Return the [X, Y] coordinate for the center point of the cell that contains the specified text.  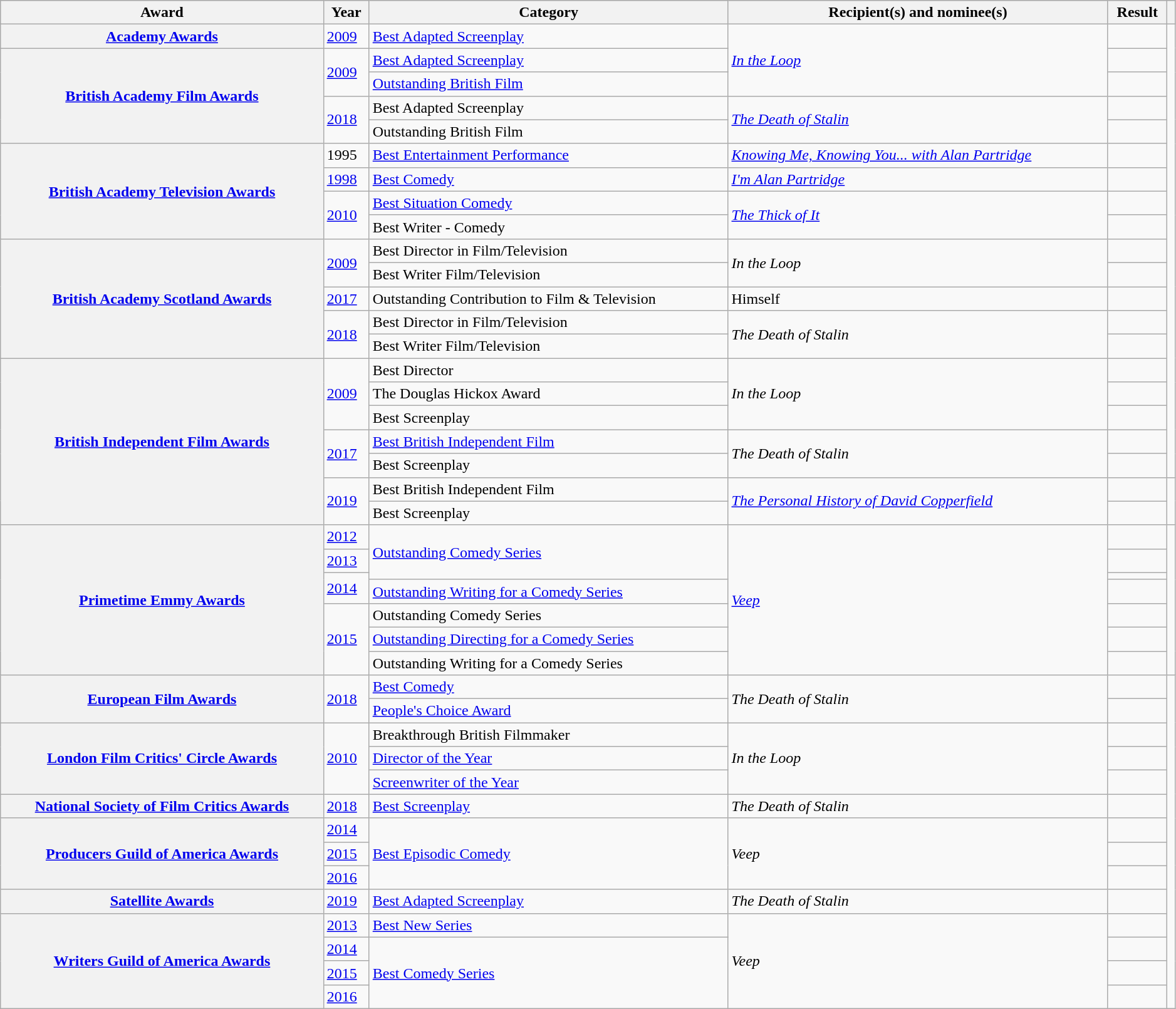
Category [549, 13]
Himself [918, 299]
Best Situation Comedy [549, 203]
The Thick of It [918, 215]
Outstanding Directing for a Comedy Series [549, 639]
National Society of Film Critics Awards [162, 806]
European Film Awards [162, 699]
Award [162, 13]
Best New Series [549, 925]
2012 [346, 537]
British Academy Television Awards [162, 191]
People's Choice Award [549, 711]
Best Entertainment Performance [549, 155]
Best Comedy Series [549, 973]
Screenwriter of the Year [549, 782]
1998 [346, 179]
Best Episodic Comedy [549, 854]
British Independent Film Awards [162, 442]
Outstanding Contribution to Film & Television [549, 299]
Director of the Year [549, 758]
The Personal History of David Copperfield [918, 501]
Recipient(s) and nominee(s) [918, 13]
London Film Critics' Circle Awards [162, 758]
1995 [346, 155]
Breakthrough British Filmmaker [549, 735]
I'm Alan Partridge [918, 179]
Writers Guild of America Awards [162, 961]
The Douglas Hickox Award [549, 394]
Best Director [549, 370]
Result [1138, 13]
Knowing Me, Knowing You... with Alan Partridge [918, 155]
British Academy Film Awards [162, 96]
Primetime Emmy Awards [162, 600]
Academy Awards [162, 36]
Best Writer - Comedy [549, 227]
British Academy Scotland Awards [162, 298]
Satellite Awards [162, 901]
Year [346, 13]
Producers Guild of America Awards [162, 854]
